Search for the cell housing the specified text and yield its (x, y) center coordinate. 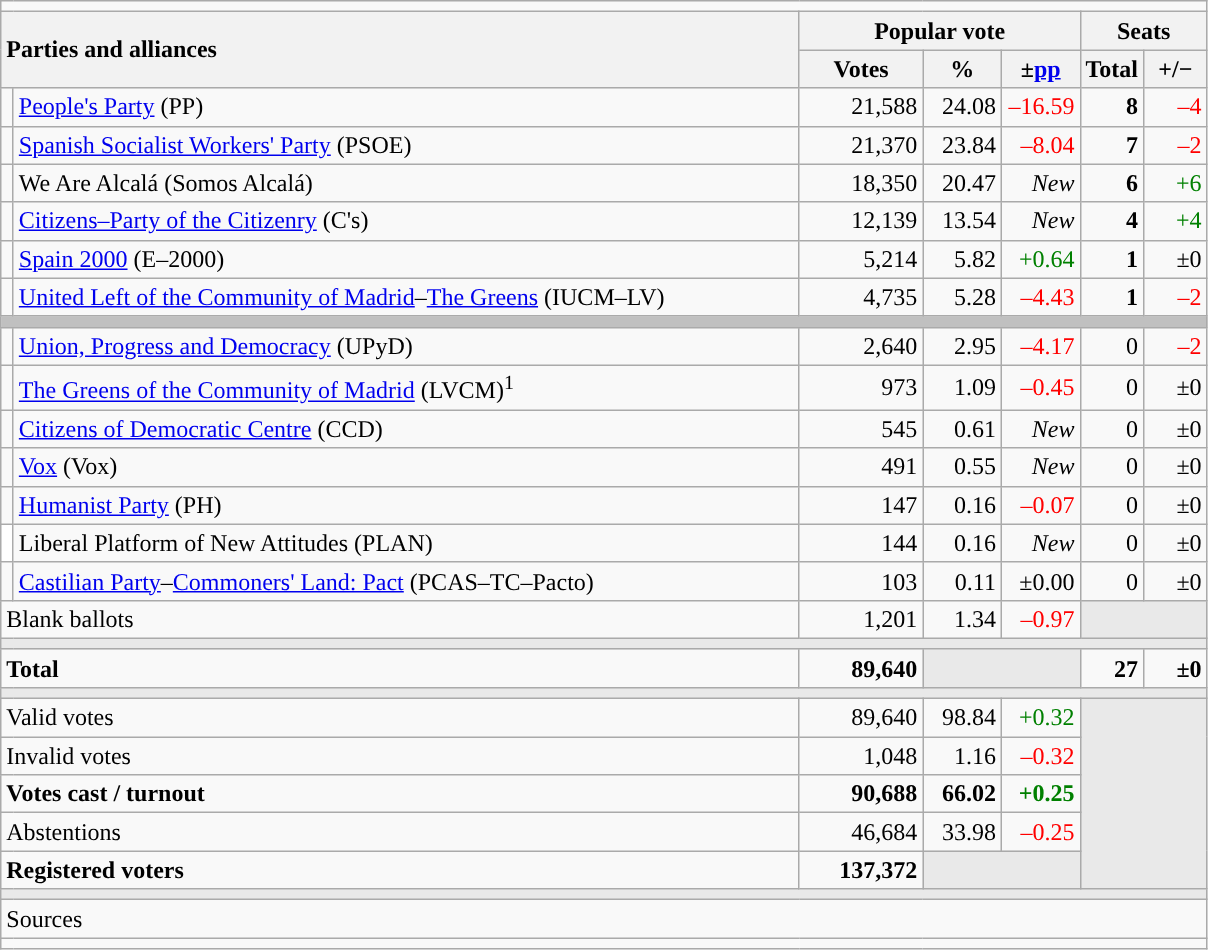
46,684 (861, 832)
1,048 (861, 756)
+4 (1176, 221)
±pp (1040, 69)
Castilian Party–Commoners' Land: Pact (PCAS–TC–Pacto) (406, 581)
Vox (Vox) (406, 467)
13.54 (962, 221)
–4 (1176, 107)
4 (1112, 221)
147 (861, 505)
23.84 (962, 145)
98.84 (962, 718)
24.08 (962, 107)
973 (861, 388)
–4.43 (1040, 297)
–0.07 (1040, 505)
144 (861, 543)
90,688 (861, 794)
2.95 (962, 346)
0.11 (962, 581)
6 (1112, 183)
5,214 (861, 259)
Popular vote (940, 31)
Spanish Socialist Workers' Party (PSOE) (406, 145)
5.28 (962, 297)
21,370 (861, 145)
21,588 (861, 107)
Abstentions (400, 832)
+/− (1176, 69)
–0.97 (1040, 619)
Parties and alliances (400, 50)
The Greens of the Community of Madrid (LVCM)1 (406, 388)
5.82 (962, 259)
Citizens–Party of the Citizenry (C's) (406, 221)
33.98 (962, 832)
0.55 (962, 467)
491 (861, 467)
20.47 (962, 183)
% (962, 69)
545 (861, 429)
1.09 (962, 388)
1.34 (962, 619)
–16.59 (1040, 107)
27 (1112, 668)
0.61 (962, 429)
18,350 (861, 183)
+0.32 (1040, 718)
2,640 (861, 346)
–0.25 (1040, 832)
–4.17 (1040, 346)
Sources (604, 919)
Registered voters (400, 870)
1.16 (962, 756)
People's Party (PP) (406, 107)
Blank ballots (400, 619)
+6 (1176, 183)
12,139 (861, 221)
United Left of the Community of Madrid–The Greens (IUCM–LV) (406, 297)
Liberal Platform of New Attitudes (PLAN) (406, 543)
Seats (1144, 31)
±0.00 (1040, 581)
137,372 (861, 870)
8 (1112, 107)
Union, Progress and Democracy (UPyD) (406, 346)
Valid votes (400, 718)
+0.25 (1040, 794)
–8.04 (1040, 145)
–0.32 (1040, 756)
66.02 (962, 794)
Humanist Party (PH) (406, 505)
103 (861, 581)
4,735 (861, 297)
Votes cast / turnout (400, 794)
Invalid votes (400, 756)
+0.64 (1040, 259)
We Are Alcalá (Somos Alcalá) (406, 183)
1,201 (861, 619)
Citizens of Democratic Centre (CCD) (406, 429)
7 (1112, 145)
Spain 2000 (E–2000) (406, 259)
–0.45 (1040, 388)
Votes (861, 69)
